Scan for the cell matching the given text and deliver its (X, Y) coordinate at center. 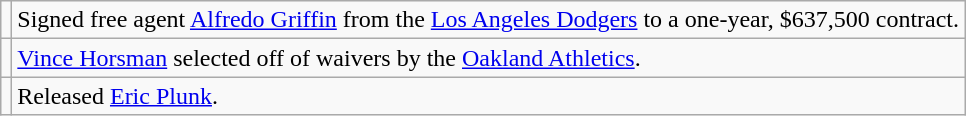
Released Eric Plunk. (488, 96)
Signed free agent Alfredo Griffin from the Los Angeles Dodgers to a one-year, $637,500 contract. (488, 20)
Vince Horsman selected off of waivers by the Oakland Athletics. (488, 58)
